Identify which cell holds the provided text, then report its (x, y) central coordinate. 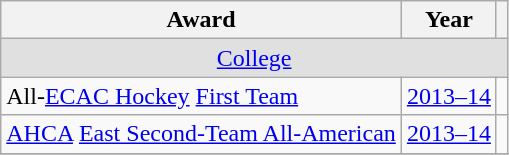
Year (448, 20)
AHCA East Second-Team All-American (202, 134)
All-ECAC Hockey First Team (202, 96)
Award (202, 20)
College (254, 58)
